Scan for the cell matching the given text and deliver its [x, y] coordinate at center. 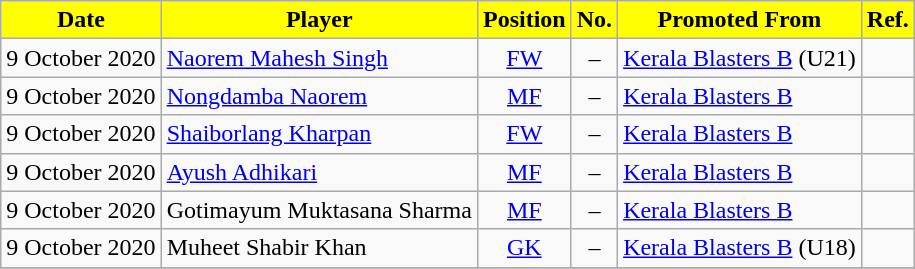
Shaiborlang Kharpan [319, 134]
Kerala Blasters B (U18) [740, 248]
Player [319, 20]
Ayush Adhikari [319, 172]
Naorem Mahesh Singh [319, 58]
GK [524, 248]
Position [524, 20]
Ref. [888, 20]
No. [594, 20]
Muheet Shabir Khan [319, 248]
Gotimayum Muktasana Sharma [319, 210]
Kerala Blasters B (U21) [740, 58]
Nongdamba Naorem [319, 96]
Promoted From [740, 20]
Date [81, 20]
